Provide the (x, y) coordinate of the cell's center where the given text is located.  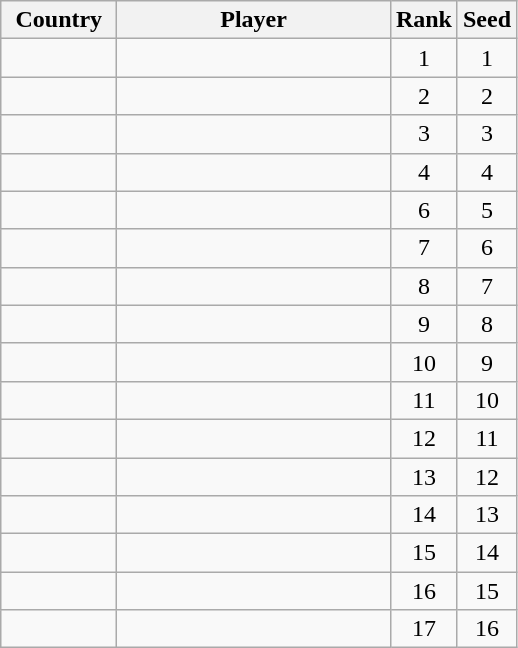
Player (254, 20)
5 (486, 210)
Country (59, 20)
Seed (486, 20)
Rank (424, 20)
17 (424, 629)
